From the cell containing the given text, extract its center point as [X, Y] coordinate. 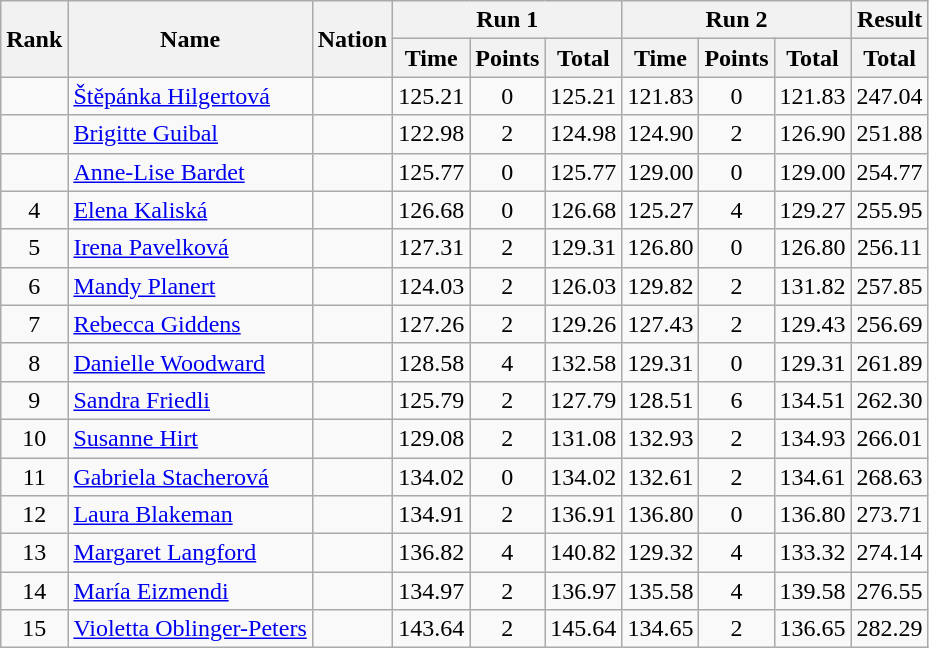
132.93 [660, 438]
129.08 [432, 438]
Violetta Oblinger-Peters [190, 629]
Rebecca Giddens [190, 324]
255.95 [890, 210]
Result [890, 20]
268.63 [890, 477]
257.85 [890, 286]
Run 1 [508, 20]
Rank [34, 39]
136.65 [812, 629]
122.98 [432, 134]
5 [34, 248]
129.26 [584, 324]
15 [34, 629]
Irena Pavelková [190, 248]
126.03 [584, 286]
124.98 [584, 134]
8 [34, 362]
131.82 [812, 286]
Margaret Langford [190, 553]
124.03 [432, 286]
12 [34, 515]
128.58 [432, 362]
256.69 [890, 324]
Štěpánka Hilgertová [190, 96]
14 [34, 591]
254.77 [890, 172]
9 [34, 400]
127.26 [432, 324]
134.91 [432, 515]
10 [34, 438]
Elena Kaliská [190, 210]
Danielle Woodward [190, 362]
Nation [352, 39]
127.31 [432, 248]
Sandra Friedli [190, 400]
Anne-Lise Bardet [190, 172]
125.27 [660, 210]
136.91 [584, 515]
274.14 [890, 553]
Run 2 [736, 20]
139.58 [812, 591]
134.65 [660, 629]
11 [34, 477]
129.27 [812, 210]
133.32 [812, 553]
Gabriela Stacherová [190, 477]
266.01 [890, 438]
134.61 [812, 477]
Name [190, 39]
7 [34, 324]
129.32 [660, 553]
128.51 [660, 400]
132.58 [584, 362]
276.55 [890, 591]
131.08 [584, 438]
143.64 [432, 629]
129.82 [660, 286]
262.30 [890, 400]
127.43 [660, 324]
145.64 [584, 629]
132.61 [660, 477]
247.04 [890, 96]
134.97 [432, 591]
135.58 [660, 591]
Laura Blakeman [190, 515]
Susanne Hirt [190, 438]
Brigitte Guibal [190, 134]
127.79 [584, 400]
273.71 [890, 515]
Mandy Planert [190, 286]
124.90 [660, 134]
140.82 [584, 553]
125.79 [432, 400]
134.93 [812, 438]
13 [34, 553]
256.11 [890, 248]
129.43 [812, 324]
251.88 [890, 134]
261.89 [890, 362]
María Eizmendi [190, 591]
136.82 [432, 553]
134.51 [812, 400]
126.90 [812, 134]
136.97 [584, 591]
282.29 [890, 629]
